For the text-containing cell, return its midpoint in [X, Y] coordinate format. 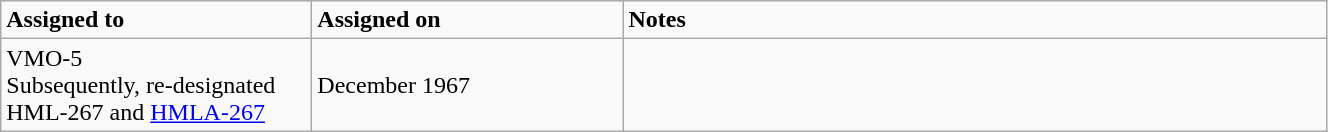
Assigned to [156, 20]
Notes [975, 20]
Assigned on [468, 20]
December 1967 [468, 85]
VMO-5Subsequently, re-designated HML-267 and HMLA-267 [156, 85]
